Determine the (x, y) coordinate at the center of the cell enclosing the given text.  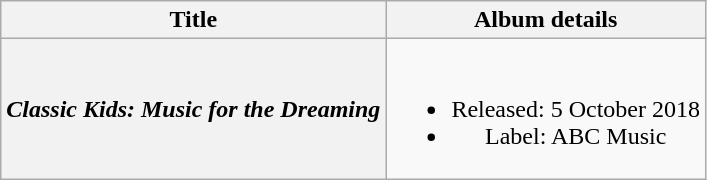
Album details (546, 20)
Released: 5 October 2018Label: ABC Music (546, 109)
Classic Kids: Music for the Dreaming (194, 109)
Title (194, 20)
